Detect which cell encompasses the target text, then output its [x, y] center coordinate. 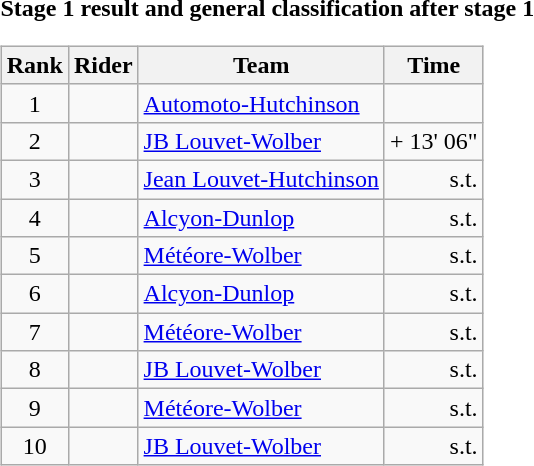
8 [34, 370]
+ 13' 06" [434, 141]
1 [34, 103]
2 [34, 141]
Time [434, 65]
Jean Louvet-Hutchinson [261, 179]
7 [34, 332]
6 [34, 294]
5 [34, 256]
3 [34, 179]
Rider [103, 65]
10 [34, 446]
Automoto-Hutchinson [261, 103]
4 [34, 217]
Rank [34, 65]
9 [34, 408]
Team [261, 65]
